Locate the cell with the specified text and output its [X, Y] center coordinate. 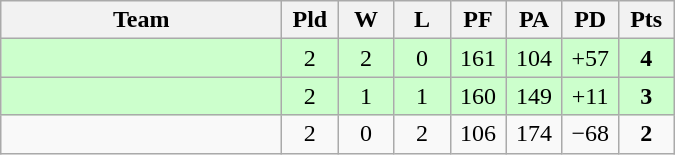
104 [534, 58]
PD [590, 20]
149 [534, 96]
−68 [590, 134]
PF [478, 20]
+11 [590, 96]
+57 [590, 58]
161 [478, 58]
W [366, 20]
160 [478, 96]
Team [142, 20]
3 [646, 96]
Pts [646, 20]
174 [534, 134]
L [422, 20]
Pld [310, 20]
106 [478, 134]
PA [534, 20]
4 [646, 58]
